Pinpoint the cell where the given text exists, returning its (X, Y) midpoint coordinate. 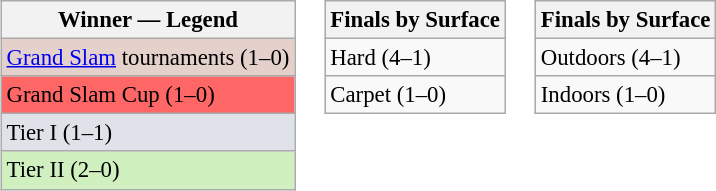
Outdoors (4–1) (625, 58)
Indoors (1–0) (625, 95)
Grand Slam tournaments (1–0) (148, 58)
Tier I (1–1) (148, 133)
Carpet (1–0) (415, 95)
Grand Slam Cup (1–0) (148, 95)
Tier II (2–0) (148, 170)
Hard (4–1) (415, 58)
Winner — Legend (148, 20)
